Detect which cell encompasses the target text, then output its (X, Y) center coordinate. 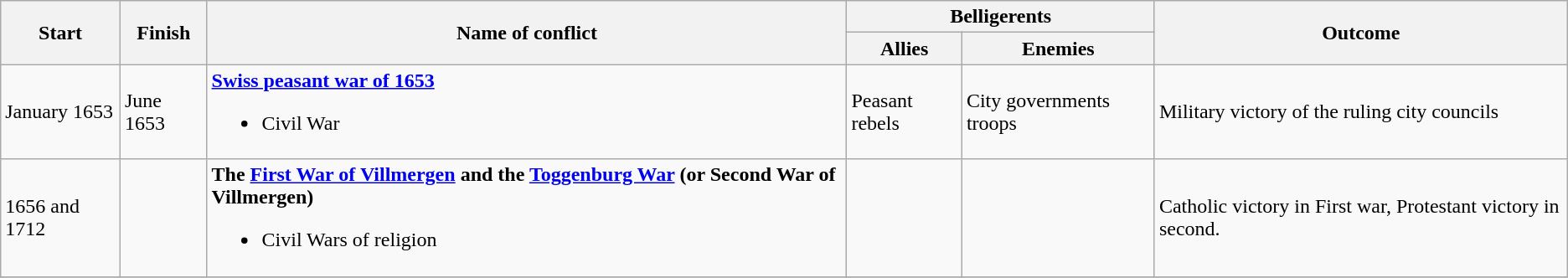
The First War of Villmergen and the Toggenburg War (or Second War of Villmergen)Civil Wars of religion (527, 218)
Belligerents (1000, 17)
Enemies (1058, 49)
Peasant rebels (905, 112)
City governments troops (1058, 112)
Swiss peasant war of 1653Civil War (527, 112)
Catholic victory in First war, Protestant victory in second. (1360, 218)
January 1653 (60, 112)
Finish (163, 33)
Military victory of the ruling city councils (1360, 112)
Allies (905, 49)
Outcome (1360, 33)
Name of conflict (527, 33)
June 1653 (163, 112)
1656 and 1712 (60, 218)
Start (60, 33)
